Find where the given text appears and provide that cell's center as (x, y) coordinate. 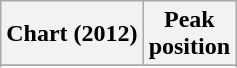
Peakposition (189, 34)
Chart (2012) (72, 34)
